Output the [x, y] coordinate of the center of the cell containing the given text.  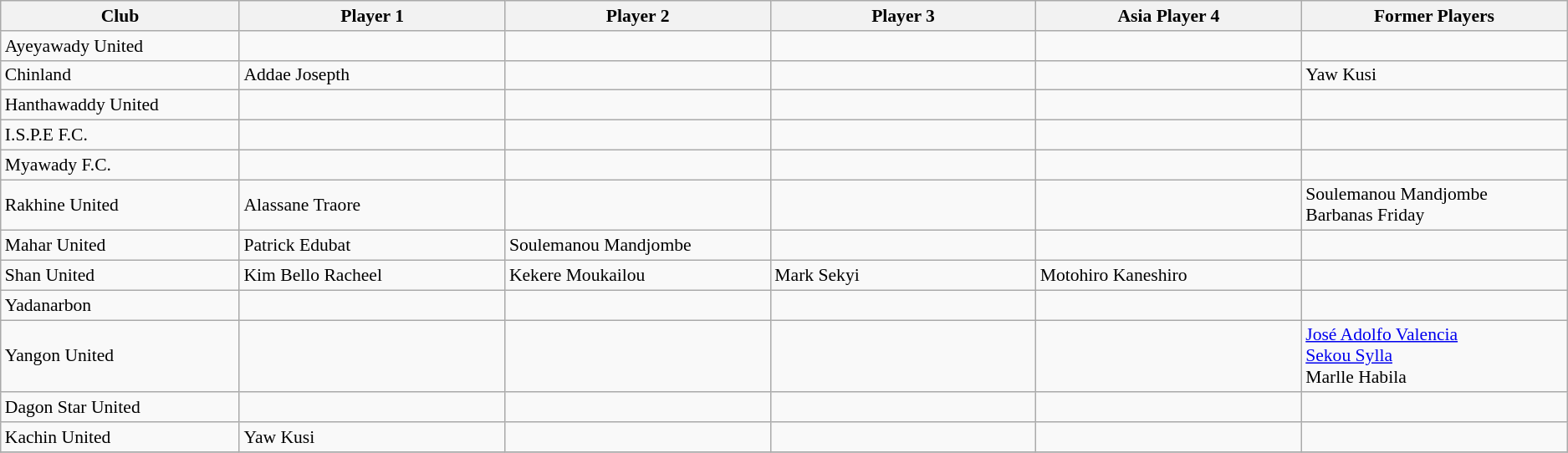
Shan United [120, 276]
Addae Josepth [371, 75]
Chinland [120, 75]
Player 3 [903, 16]
Hanthawaddy United [120, 105]
José Adolfo Valencia Sekou Sylla Marlle Habila [1433, 356]
Soulemanou Mandjombe Barbanas Friday [1433, 206]
Kekere Moukailou [637, 276]
Ayeyawady United [120, 46]
Kim Bello Racheel [371, 276]
Mark Sekyi [903, 276]
Dagon Star United [120, 408]
Yangon United [120, 356]
Rakhine United [120, 206]
Alassane Traore [371, 206]
Kachin United [120, 437]
Player 1 [371, 16]
Patrick Edubat [371, 246]
Former Players [1433, 16]
Club [120, 16]
Player 2 [637, 16]
I.S.P.E F.C. [120, 135]
Asia Player 4 [1169, 16]
Motohiro Kaneshiro [1169, 276]
Yadanarbon [120, 305]
Mahar United [120, 246]
Myawady F.C. [120, 165]
Soulemanou Mandjombe [637, 246]
